Search for the cell housing the specified text and yield its (x, y) center coordinate. 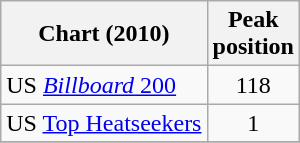
US Top Heatseekers (104, 123)
1 (253, 123)
Peakposition (253, 34)
Chart (2010) (104, 34)
118 (253, 85)
US Billboard 200 (104, 85)
